Identify which cell holds the provided text, then report its [x, y] central coordinate. 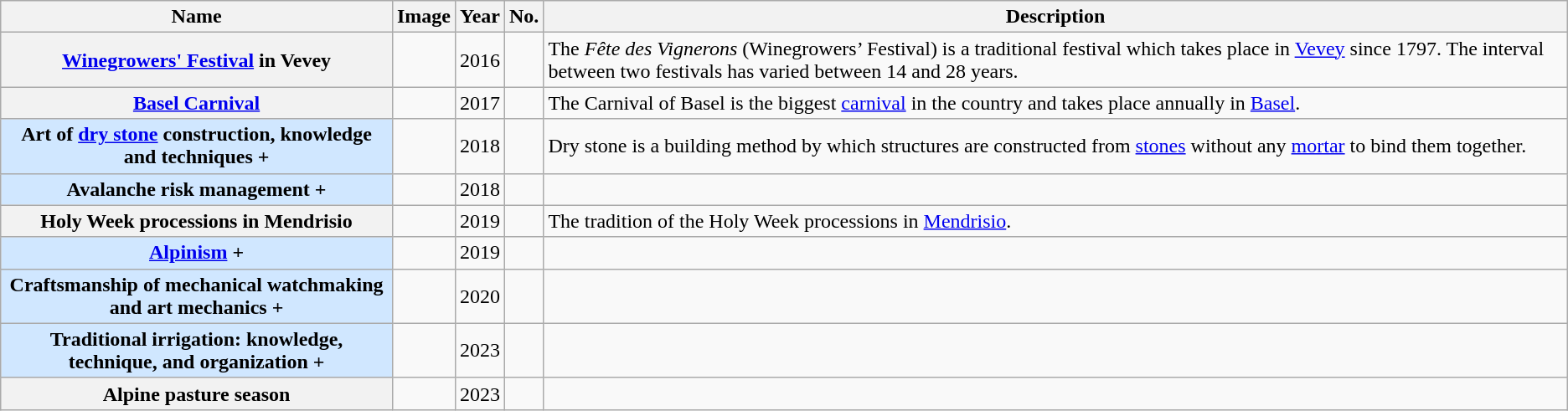
Traditional irrigation: knowledge, technique, and organization + [197, 350]
Description [1055, 17]
2017 [479, 103]
Basel Carnival [197, 103]
2016 [479, 60]
No. [524, 17]
Dry stone is a building method by which structures are constructed from stones without any mortar to bind them together. [1055, 146]
Winegrowers' Festival in Vevey [197, 60]
The Carnival of Basel is the biggest carnival in the country and takes place annually in Basel. [1055, 103]
Name [197, 17]
Art of dry stone construction, knowledge and techniques + [197, 146]
The tradition of the Holy Week processions in Mendrisio. [1055, 221]
Alpine pasture season [197, 393]
2020 [479, 296]
Year [479, 17]
Craftsmanship of mechanical watchmaking and art mechanics + [197, 296]
Avalanche risk management + [197, 189]
Holy Week processions in Mendrisio [197, 221]
Alpinism + [197, 253]
Image [424, 17]
